Scan for the cell matching the given text and deliver its (X, Y) coordinate at center. 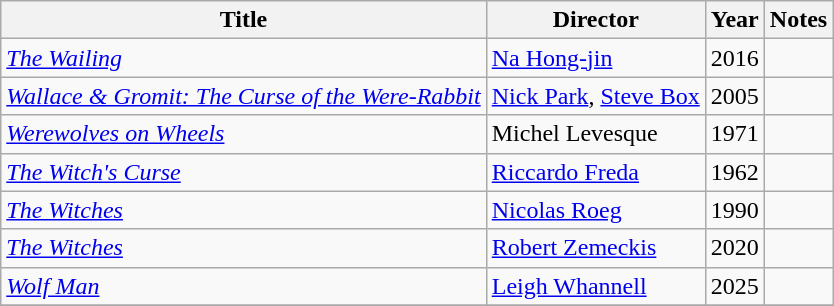
The Witch's Curse (244, 172)
Werewolves on Wheels (244, 134)
Wallace & Gromit: The Curse of the Were-Rabbit (244, 96)
Michel Levesque (596, 134)
2025 (734, 286)
1990 (734, 210)
Nick Park, Steve Box (596, 96)
Leigh Whannell (596, 286)
The Wailing (244, 58)
Director (596, 20)
1971 (734, 134)
2016 (734, 58)
Riccardo Freda (596, 172)
Title (244, 20)
1962 (734, 172)
Na Hong-jin (596, 58)
Wolf Man (244, 286)
2020 (734, 248)
Nicolas Roeg (596, 210)
Notes (798, 20)
Year (734, 20)
2005 (734, 96)
Robert Zemeckis (596, 248)
